Extract the [X, Y] coordinate from the center of the cell holding the provided text.  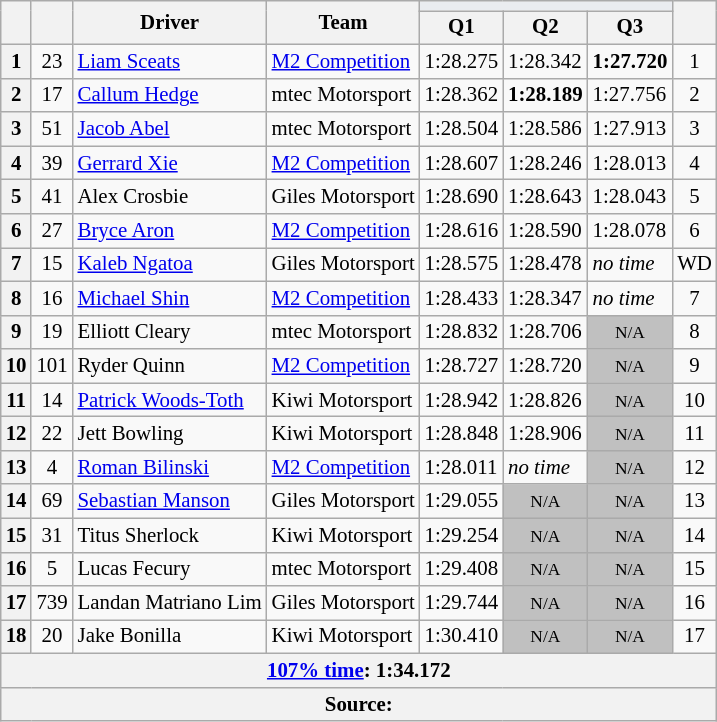
Kaleb Ngatoa [170, 264]
1:28.720 [546, 366]
23 [52, 61]
107% time: 1:34.172 [359, 671]
Jett Bowling [170, 434]
18 [16, 637]
Gerrard Xie [170, 163]
1:29.744 [462, 603]
1:28.189 [546, 95]
1:28.848 [462, 434]
1:28.690 [462, 197]
Elliott Cleary [170, 332]
31 [52, 535]
Patrick Woods-Toth [170, 400]
Titus Sherlock [170, 535]
1:28.826 [546, 400]
22 [52, 434]
1:28.706 [546, 332]
1:28.590 [546, 231]
69 [52, 501]
Lucas Fecury [170, 569]
Alex Crosbie [170, 197]
Sebastian Manson [170, 501]
Jake Bonilla [170, 637]
1:28.433 [462, 298]
1:28.011 [462, 467]
1:28.246 [546, 163]
1:28.906 [546, 434]
1:29.055 [462, 501]
1:28.607 [462, 163]
1:28.504 [462, 129]
WD [694, 264]
1:27.913 [630, 129]
Roman Bilinski [170, 467]
1:28.616 [462, 231]
1:29.254 [462, 535]
Team [344, 23]
1:28.275 [462, 61]
Landan Matriano Lim [170, 603]
Driver [170, 23]
1:27.720 [630, 61]
1:28.942 [462, 400]
1:28.478 [546, 264]
Bryce Aron [170, 231]
101 [52, 366]
1:28.362 [462, 95]
1:28.347 [546, 298]
1:28.575 [462, 264]
Q2 [546, 27]
Source: [359, 704]
39 [52, 163]
27 [52, 231]
41 [52, 197]
Liam Sceats [170, 61]
19 [52, 332]
1:28.013 [630, 163]
20 [52, 637]
Michael Shin [170, 298]
1:27.756 [630, 95]
Ryder Quinn [170, 366]
Callum Hedge [170, 95]
1:29.408 [462, 569]
1:28.727 [462, 366]
1:28.643 [546, 197]
Q3 [630, 27]
1:28.832 [462, 332]
51 [52, 129]
1:28.342 [546, 61]
739 [52, 603]
1:28.078 [630, 231]
Jacob Abel [170, 129]
1:28.043 [630, 197]
1:30.410 [462, 637]
1:28.586 [546, 129]
Q1 [462, 27]
